Output the [X, Y] coordinate of the center of the cell containing the given text.  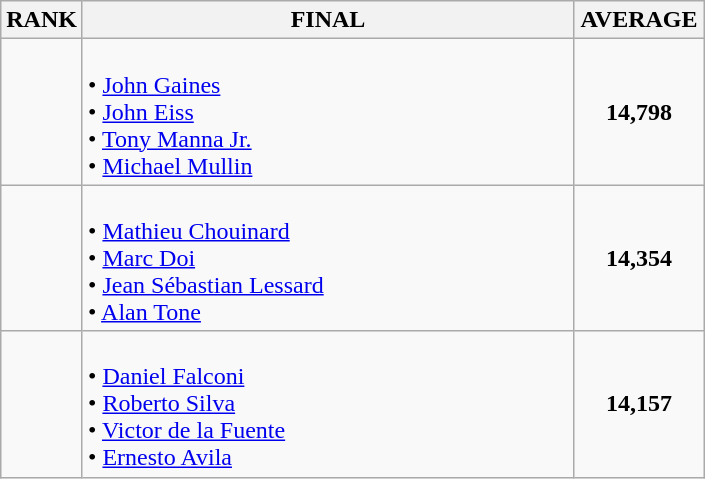
14,157 [640, 404]
14,798 [640, 112]
• John Gaines• John Eiss• Tony Manna Jr.• Michael Mullin [328, 112]
• Mathieu Chouinard• Marc Doi• Jean Sébastian Lessard• Alan Tone [328, 258]
14,354 [640, 258]
RANK [42, 20]
• Daniel Falconi• Roberto Silva• Victor de la Fuente• Ernesto Avila [328, 404]
AVERAGE [640, 20]
FINAL [328, 20]
